Pinpoint the cell where the given text exists, returning its [X, Y] midpoint coordinate. 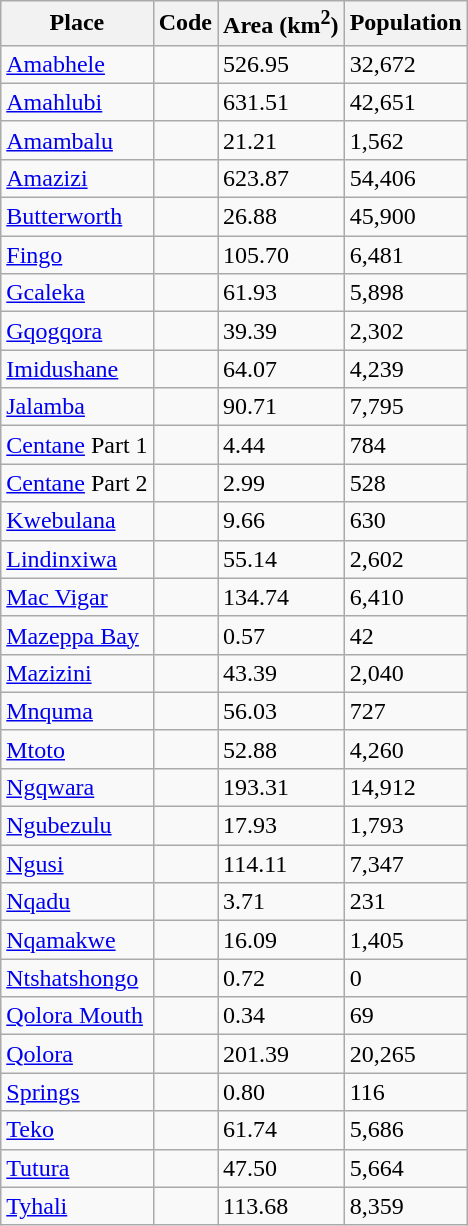
6,410 [406, 597]
Amazizi [77, 178]
Butterworth [77, 217]
61.74 [282, 1130]
Amambalu [77, 140]
Mazizini [77, 673]
Ngqwara [77, 787]
0 [406, 978]
56.03 [282, 711]
5,686 [406, 1130]
Mtoto [77, 749]
114.11 [282, 864]
55.14 [282, 559]
231 [406, 902]
0.34 [282, 1016]
Code [185, 24]
528 [406, 483]
2,040 [406, 673]
Tyhali [77, 1206]
16.09 [282, 940]
1,562 [406, 140]
1,405 [406, 940]
0.80 [282, 1092]
3.71 [282, 902]
2,302 [406, 331]
Teko [77, 1130]
52.88 [282, 749]
134.74 [282, 597]
6,481 [406, 255]
Ntshatshongo [77, 978]
7,795 [406, 407]
61.93 [282, 293]
Qolora Mouth [77, 1016]
Nqadu [77, 902]
8,359 [406, 1206]
Ngubezulu [77, 826]
623.87 [282, 178]
2.99 [282, 483]
Centane Part 2 [77, 483]
2,602 [406, 559]
193.31 [282, 787]
Imidushane [77, 369]
64.07 [282, 369]
90.71 [282, 407]
1,793 [406, 826]
43.39 [282, 673]
201.39 [282, 1054]
0.57 [282, 635]
42 [406, 635]
Gqogqora [77, 331]
47.50 [282, 1168]
4.44 [282, 445]
Amahlubi [77, 102]
21.21 [282, 140]
42,651 [406, 102]
Qolora [77, 1054]
Amabhele [77, 64]
Gcaleka [77, 293]
Mnquma [77, 711]
Springs [77, 1092]
20,265 [406, 1054]
5,898 [406, 293]
0.72 [282, 978]
17.93 [282, 826]
4,260 [406, 749]
Lindinxiwa [77, 559]
Mazeppa Bay [77, 635]
631.51 [282, 102]
4,239 [406, 369]
14,912 [406, 787]
54,406 [406, 178]
Place [77, 24]
39.39 [282, 331]
113.68 [282, 1206]
45,900 [406, 217]
Nqamakwe [77, 940]
116 [406, 1092]
5,664 [406, 1168]
Tutura [77, 1168]
9.66 [282, 521]
105.70 [282, 255]
630 [406, 521]
Kwebulana [77, 521]
784 [406, 445]
7,347 [406, 864]
26.88 [282, 217]
727 [406, 711]
32,672 [406, 64]
Jalamba [77, 407]
69 [406, 1016]
Population [406, 24]
Ngusi [77, 864]
Mac Vigar [77, 597]
526.95 [282, 64]
Centane Part 1 [77, 445]
Area (km2) [282, 24]
Fingo [77, 255]
